Extract the (x, y) coordinate from the center of the cell holding the provided text.  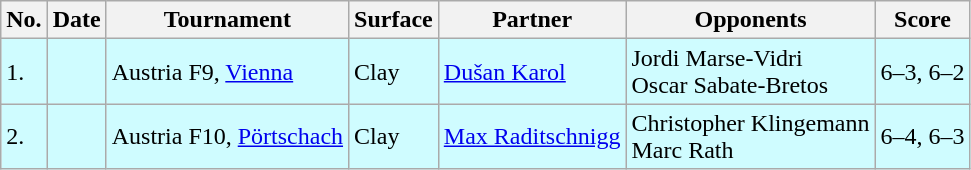
Date (76, 20)
Surface (394, 20)
1. (24, 72)
Opponents (750, 20)
Max Raditschnigg (532, 136)
Christopher Klingemann Marc Rath (750, 136)
Jordi Marse-Vidri Oscar Sabate-Bretos (750, 72)
2. (24, 136)
Score (922, 20)
Tournament (227, 20)
No. (24, 20)
6–3, 6–2 (922, 72)
Partner (532, 20)
Austria F9, Vienna (227, 72)
Dušan Karol (532, 72)
6–4, 6–3 (922, 136)
Austria F10, Pörtschach (227, 136)
